Extract the (X, Y) coordinate from the center of the cell holding the provided text.  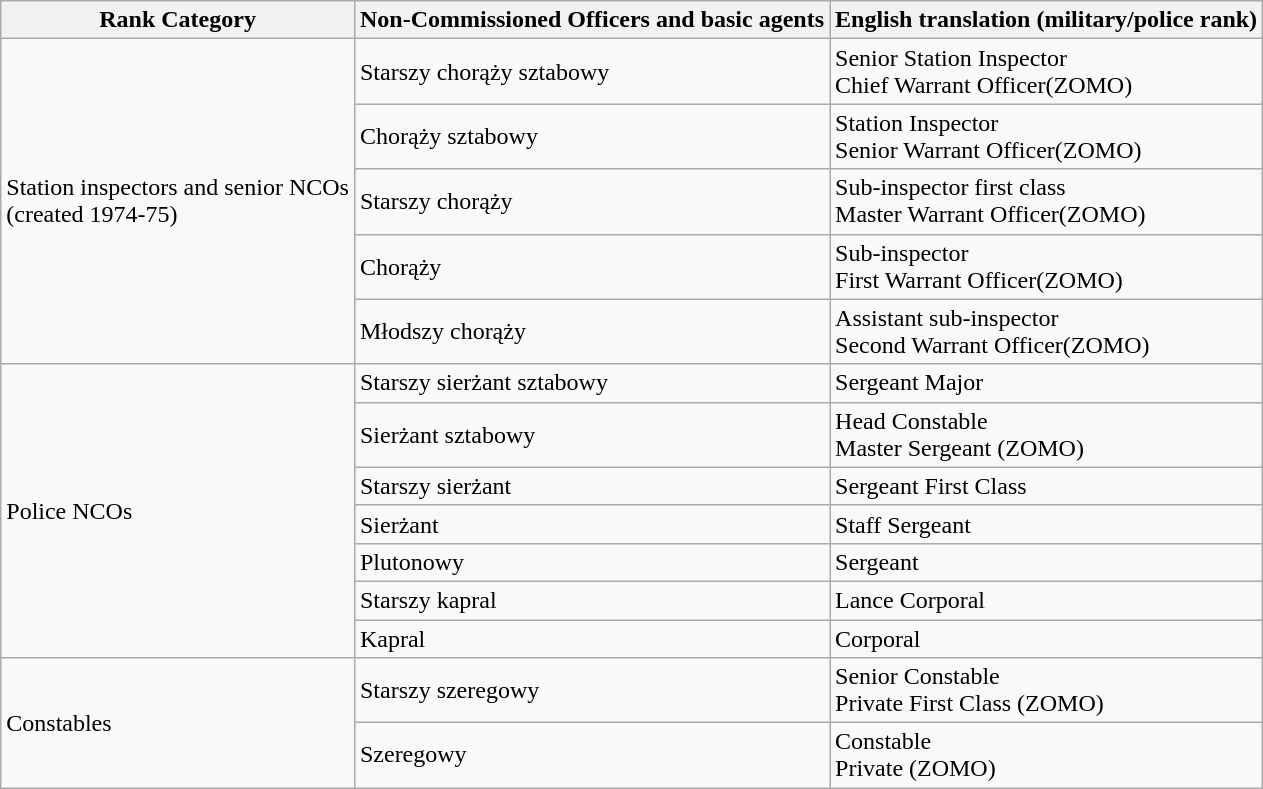
Sierżant sztabowy (592, 434)
Starszy chorąży sztabowy (592, 72)
Station inspectors and senior NCOs(created 1974-75) (178, 202)
Corporal (1046, 639)
English translation (military/police rank) (1046, 20)
Head ConstableMaster Sergeant (ZOMO) (1046, 434)
Szeregowy (592, 756)
Kapral (592, 639)
ConstablePrivate (ZOMO) (1046, 756)
Staff Sergeant (1046, 524)
Senior Station InspectorChief Warrant Officer(ZOMO) (1046, 72)
Senior ConstablePrivate First Class (ZOMO) (1046, 690)
Plutonowy (592, 562)
Non-Commissioned Officers and basic agents (592, 20)
Lance Corporal (1046, 600)
Sergeant (1046, 562)
Chorąży sztabowy (592, 136)
Sierżant (592, 524)
Starszy sierżant (592, 486)
Station InspectorSenior Warrant Officer(ZOMO) (1046, 136)
Rank Category (178, 20)
Sub-inspector first classMaster Warrant Officer(ZOMO) (1046, 202)
Sergeant Major (1046, 383)
Młodszy chorąży (592, 332)
Sergeant First Class (1046, 486)
Starszy sierżant sztabowy (592, 383)
Starszy kapral (592, 600)
Assistant sub-inspectorSecond Warrant Officer(ZOMO) (1046, 332)
Chorąży (592, 266)
Starszy szeregowy (592, 690)
Police NCOs (178, 510)
Constables (178, 723)
Sub-inspectorFirst Warrant Officer(ZOMO) (1046, 266)
Starszy chorąży (592, 202)
